Scan for the cell matching the given text and deliver its (X, Y) coordinate at center. 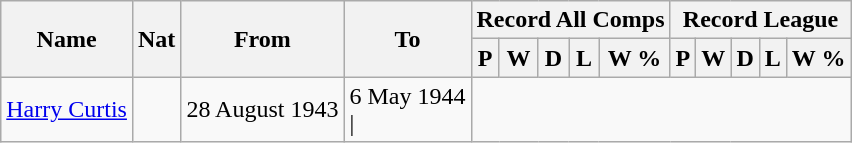
Record League (760, 20)
Harry Curtis (67, 110)
Nat (156, 39)
6 May 1944| (408, 110)
Record All Comps (570, 20)
To (408, 39)
Name (67, 39)
28 August 1943 (262, 110)
From (262, 39)
